Return the [X, Y] coordinate for the center point of the cell that contains the specified text.  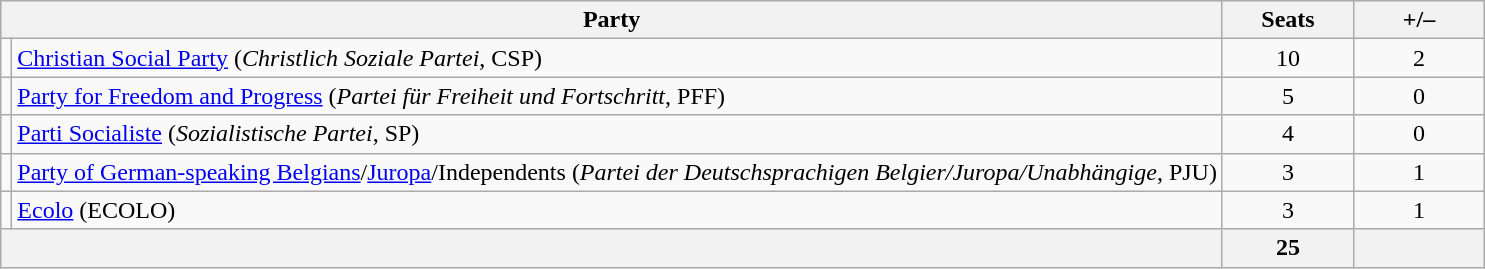
Party for Freedom and Progress (Partei für Freiheit und Fortschritt, PFF) [618, 96]
4 [1288, 134]
2 [1418, 58]
Parti Socialiste (Sozialistische Partei, SP) [618, 134]
Party of German-speaking Belgians/Juropa/Independents (Partei der Deutschsprachigen Belgier/Juropa/Unabhängige, PJU) [618, 172]
Party [612, 20]
5 [1288, 96]
Christian Social Party (Christlich Soziale Partei, CSP) [618, 58]
25 [1288, 248]
10 [1288, 58]
+/– [1418, 20]
Ecolo (ECOLO) [618, 210]
Seats [1288, 20]
